For the text-containing cell, return its midpoint in (x, y) coordinate format. 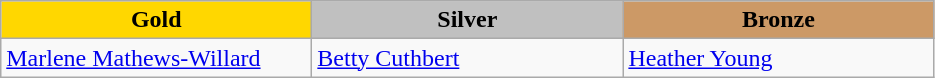
Silver (468, 20)
Heather Young (778, 58)
Gold (156, 20)
Bronze (778, 20)
Betty Cuthbert (468, 58)
Marlene Mathews-Willard (156, 58)
